Provide the [x, y] coordinate of the cell's center where the given text is located.  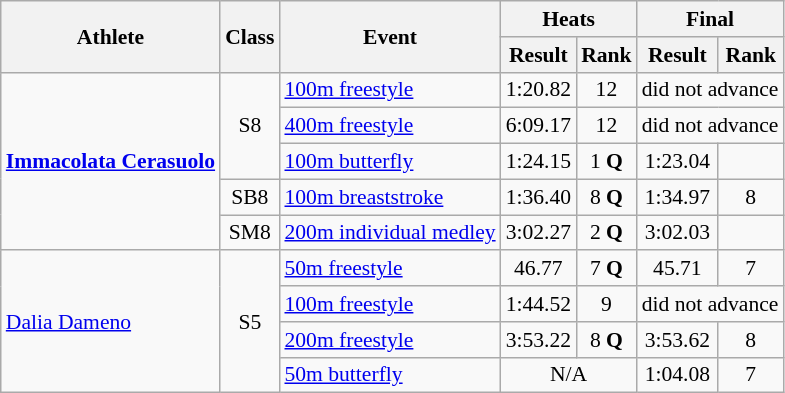
1 Q [606, 162]
SM8 [250, 233]
1:36.40 [538, 197]
Immacolata Cerasuolo [110, 161]
100m breaststroke [390, 197]
1:20.82 [538, 90]
46.77 [538, 269]
1:23.04 [678, 162]
Athlete [110, 36]
200m individual medley [390, 233]
1:24.15 [538, 162]
3:53.22 [538, 340]
9 [606, 304]
Dalia Dameno [110, 322]
Final [710, 19]
45.71 [678, 269]
3:02.27 [538, 233]
400m freestyle [390, 126]
S5 [250, 322]
S8 [250, 126]
2 Q [606, 233]
3:02.03 [678, 233]
100m butterfly [390, 162]
7 Q [606, 269]
Class [250, 36]
50m freestyle [390, 269]
Event [390, 36]
50m butterfly [390, 375]
N/A [569, 375]
Heats [569, 19]
1:44.52 [538, 304]
1:04.08 [678, 375]
200m freestyle [390, 340]
SB8 [250, 197]
1:34.97 [678, 197]
6:09.17 [538, 126]
3:53.62 [678, 340]
